Extract the (x, y) coordinate from the center of the cell holding the provided text.  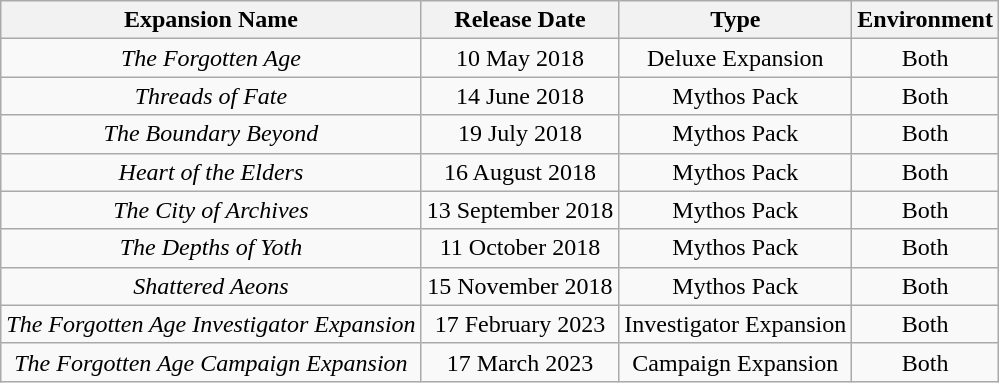
Deluxe Expansion (736, 58)
Investigator Expansion (736, 324)
The City of Archives (211, 210)
Heart of the Elders (211, 172)
16 August 2018 (520, 172)
Release Date (520, 20)
Shattered Aeons (211, 286)
The Forgotten Age Investigator Expansion (211, 324)
The Boundary Beyond (211, 134)
15 November 2018 (520, 286)
17 March 2023 (520, 362)
The Forgotten Age Campaign Expansion (211, 362)
13 September 2018 (520, 210)
Environment (926, 20)
The Depths of Yoth (211, 248)
The Forgotten Age (211, 58)
11 October 2018 (520, 248)
Threads of Fate (211, 96)
Type (736, 20)
17 February 2023 (520, 324)
19 July 2018 (520, 134)
10 May 2018 (520, 58)
Expansion Name (211, 20)
14 June 2018 (520, 96)
Campaign Expansion (736, 362)
